Detect which cell encompasses the target text, then output its [X, Y] center coordinate. 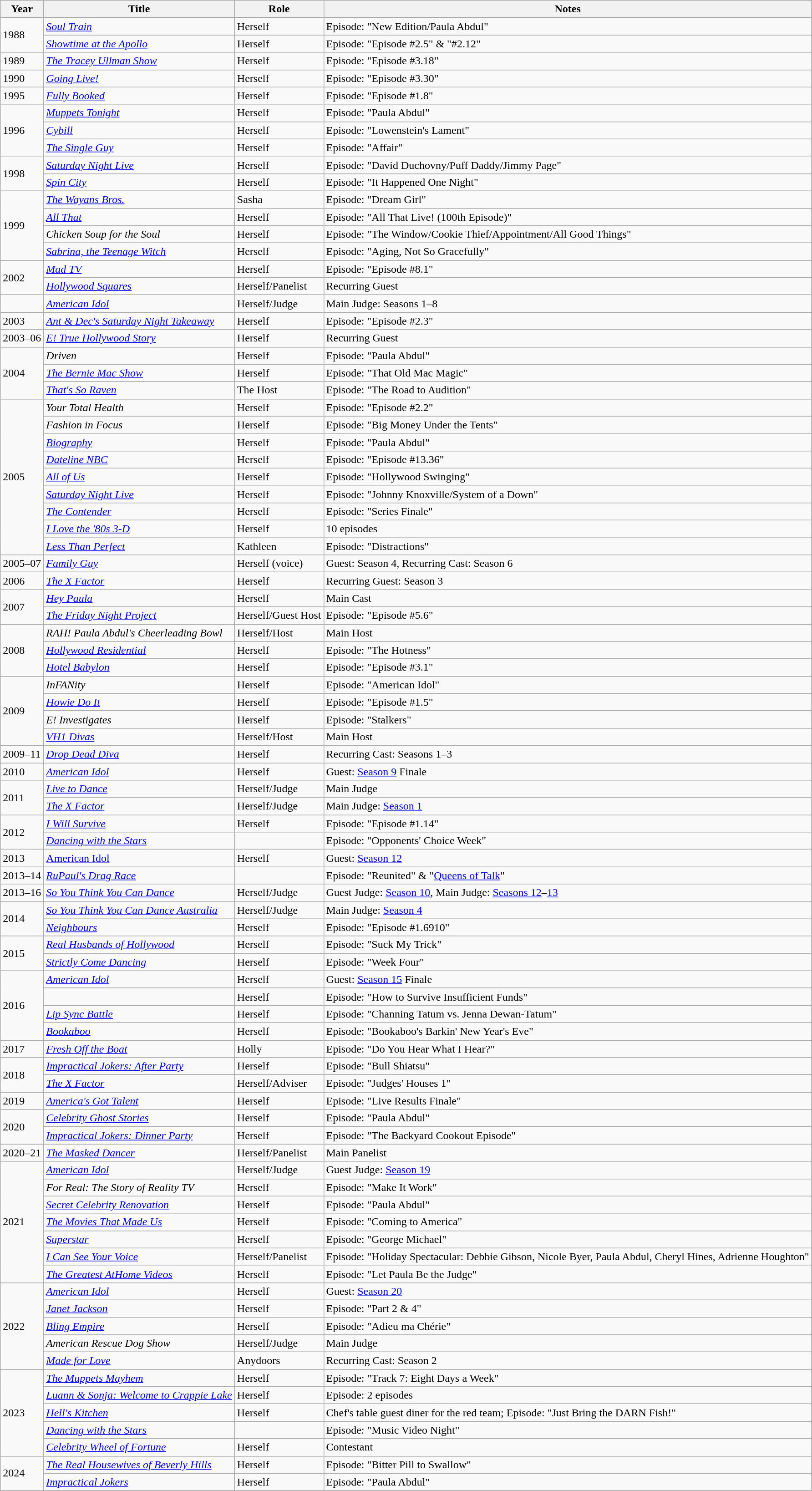
Recurring Guest: Season 3 [568, 581]
2013 [22, 858]
2020 [22, 1127]
Main Cast [568, 598]
Guest: Season 9 Finale [568, 772]
Episode: "Channing Tatum vs. Jenna Dewan-Tatum" [568, 1014]
Superstar [139, 1239]
Episode: "Opponents' Choice Week" [568, 841]
Spin City [139, 182]
1990 [22, 78]
Episode: "Episode #13.36" [568, 459]
Episode: "Episode #1.5" [568, 702]
Fully Booked [139, 96]
10 episodes [568, 529]
RAH! Paula Abdul's Cheerleading Bowl [139, 633]
The Tracey Ullman Show [139, 61]
The Host [279, 390]
Episode: "David Duchovny/Puff Daddy/Jimmy Page" [568, 165]
Hell's Kitchen [139, 1413]
Episode: "Bitter Pill to Swallow" [568, 1465]
Secret Celebrity Renovation [139, 1205]
2011 [22, 798]
Herself/Adviser [279, 1084]
Muppets Tonight [139, 113]
Cybill [139, 130]
Episode: "Dream Girl" [568, 199]
Episode: "Episode #3.18" [568, 61]
Ant & Dec's Saturday Night Takeaway [139, 321]
Episode: "The Road to Audition" [568, 390]
The Real Housewives of Beverly Hills [139, 1465]
2003 [22, 321]
2005–07 [22, 564]
1995 [22, 96]
Family Guy [139, 564]
Guest: Season 20 [568, 1291]
Hey Paula [139, 598]
Celebrity Ghost Stories [139, 1118]
Guest Judge: Season 19 [568, 1170]
E! True Hollywood Story [139, 338]
Episode: "George Michael" [568, 1239]
Episode: "Part 2 & 4" [568, 1308]
1989 [22, 61]
Going Live! [139, 78]
Kathleen [279, 546]
Episode: "Bull Shiatsu" [568, 1066]
The Contender [139, 512]
Episode: "Music Video Night" [568, 1430]
Year [22, 9]
Notes [568, 9]
I Will Survive [139, 824]
2005 [22, 477]
InFANity [139, 685]
1988 [22, 35]
Made for Love [139, 1361]
Episode: "Series Finale" [568, 512]
Howie Do It [139, 702]
Episode: "Week Four" [568, 962]
2006 [22, 581]
2020–21 [22, 1153]
Episode: "Make It Work" [568, 1187]
Dateline NBC [139, 459]
Drop Dead Diva [139, 754]
Less Than Perfect [139, 546]
The Greatest AtHome Videos [139, 1274]
So You Think You Can Dance Australia [139, 910]
Live to Dance [139, 789]
Episode: "Coming to America" [568, 1222]
Episode: "Let Paula Be the Judge" [568, 1274]
That's So Raven [139, 390]
Guest Judge: Season 10, Main Judge: Seasons 12–13 [568, 893]
Bling Empire [139, 1326]
Contestant [568, 1447]
Episode: "Episode #2.5" & "#2.12" [568, 44]
Sasha [279, 199]
2009–11 [22, 754]
Episode: "How to Survive Insufficient Funds" [568, 997]
Episode: "The Backyard Cookout Episode" [568, 1135]
Episode: "It Happened One Night" [568, 182]
The Masked Dancer [139, 1153]
2010 [22, 772]
1996 [22, 130]
Main Judge: Season 4 [568, 910]
Episode: "Episode #1.8" [568, 96]
All of Us [139, 477]
VH1 Divas [139, 737]
Impractical Jokers: Dinner Party [139, 1135]
Hollywood Residential [139, 650]
Episode: "Aging, Not So Gracefully" [568, 252]
Episode: 2 episodes [568, 1395]
Chef's table guest diner for the red team; Episode: "Just Bring the DARN Fish!" [568, 1413]
Main Judge: Season 1 [568, 806]
Episode: "Episode #5.6" [568, 616]
2023 [22, 1413]
Episode: "All That Live! (100th Episode)" [568, 217]
Episode: "Adieu ma Chérie" [568, 1326]
Guest: Season 12 [568, 858]
Episode: "Bookaboo's Barkin' New Year's Eve" [568, 1031]
Lip Sync Battle [139, 1014]
2022 [22, 1326]
For Real: The Story of Reality TV [139, 1187]
Guest: Season 15 Finale [568, 979]
1999 [22, 225]
2008 [22, 650]
2017 [22, 1048]
Episode: "Episode #3.1" [568, 667]
Episode: "Episode #1.14" [568, 824]
2009 [22, 711]
Janet Jackson [139, 1308]
2004 [22, 373]
The Bernie Mac Show [139, 373]
I Can See Your Voice [139, 1257]
Celebrity Wheel of Fortune [139, 1447]
Showtime at the Apollo [139, 44]
RuPaul's Drag Race [139, 875]
Main Panelist [568, 1153]
America's Got Talent [139, 1101]
2014 [22, 919]
Episode: "New Edition/Paula Abdul" [568, 26]
So You Think You Can Dance [139, 893]
Herself/Guest Host [279, 616]
American Rescue Dog Show [139, 1343]
Recurring Cast: Seasons 1–3 [568, 754]
Episode: "Hollywood Swinging" [568, 477]
Episode: "Big Money Under the Tents" [568, 425]
2007 [22, 607]
Fashion in Focus [139, 425]
Chicken Soup for the Soul [139, 234]
Mad TV [139, 269]
2016 [22, 1005]
Strictly Come Dancing [139, 962]
Episode: "Live Results Finale" [568, 1101]
Soul Train [139, 26]
Biography [139, 442]
2003–06 [22, 338]
Main Judge: Seasons 1–8 [568, 304]
Episode: "Track 7: Eight Days a Week" [568, 1378]
Recurring Cast: Season 2 [568, 1361]
Episode: "Stalkers" [568, 719]
2012 [22, 832]
Bookaboo [139, 1031]
Hotel Babylon [139, 667]
Holly [279, 1048]
The Movies That Made Us [139, 1222]
Episode: "Episode #1.6910" [568, 927]
The Single Guy [139, 148]
Episode: "Episode #2.3" [568, 321]
Your Total Health [139, 407]
Episode: "The Window/Cookie Thief/Appointment/All Good Things" [568, 234]
E! Investigates [139, 719]
Hollywood Squares [139, 286]
2024 [22, 1473]
Impractical Jokers: After Party [139, 1066]
1998 [22, 173]
2013–14 [22, 875]
Episode: "Lowenstein's Lament" [568, 130]
Luann & Sonja: Welcome to Crappie Lake [139, 1395]
Real Husbands of Hollywood [139, 945]
Sabrina, the Teenage Witch [139, 252]
All That [139, 217]
2018 [22, 1075]
The Wayans Bros. [139, 199]
The Friday Night Project [139, 616]
2021 [22, 1222]
Episode: "That Old Mac Magic" [568, 373]
Episode: "Affair" [568, 148]
Episode: "The Hotness" [568, 650]
Episode: "Do You Hear What I Hear?" [568, 1048]
Episode: "Suck My Trick" [568, 945]
Anydoors [279, 1361]
Episode: "Episode #2.2" [568, 407]
Role [279, 9]
Guest: Season 4, Recurring Cast: Season 6 [568, 564]
Episode: "Judges' Houses 1" [568, 1084]
Episode: "Reunited" & "Queens of Talk" [568, 875]
Herself (voice) [279, 564]
Episode: "Johnny Knoxville/System of a Down" [568, 494]
Neighbours [139, 927]
2002 [22, 278]
Impractical Jokers [139, 1482]
Episode: "American Idol" [568, 685]
Fresh Off the Boat [139, 1048]
Episode: "Episode #8.1" [568, 269]
Episode: "Holiday Spectacular: Debbie Gibson, Nicole Byer, Paula Abdul, Cheryl Hines, Adrienne Houghton" [568, 1257]
The Muppets Mayhem [139, 1378]
2019 [22, 1101]
Episode: "Episode #3.30" [568, 78]
Episode: "Distractions" [568, 546]
Driven [139, 356]
2013–16 [22, 893]
Title [139, 9]
I Love the '80s 3-D [139, 529]
2015 [22, 953]
